Extract the [X, Y] coordinate from the center of the cell holding the provided text.  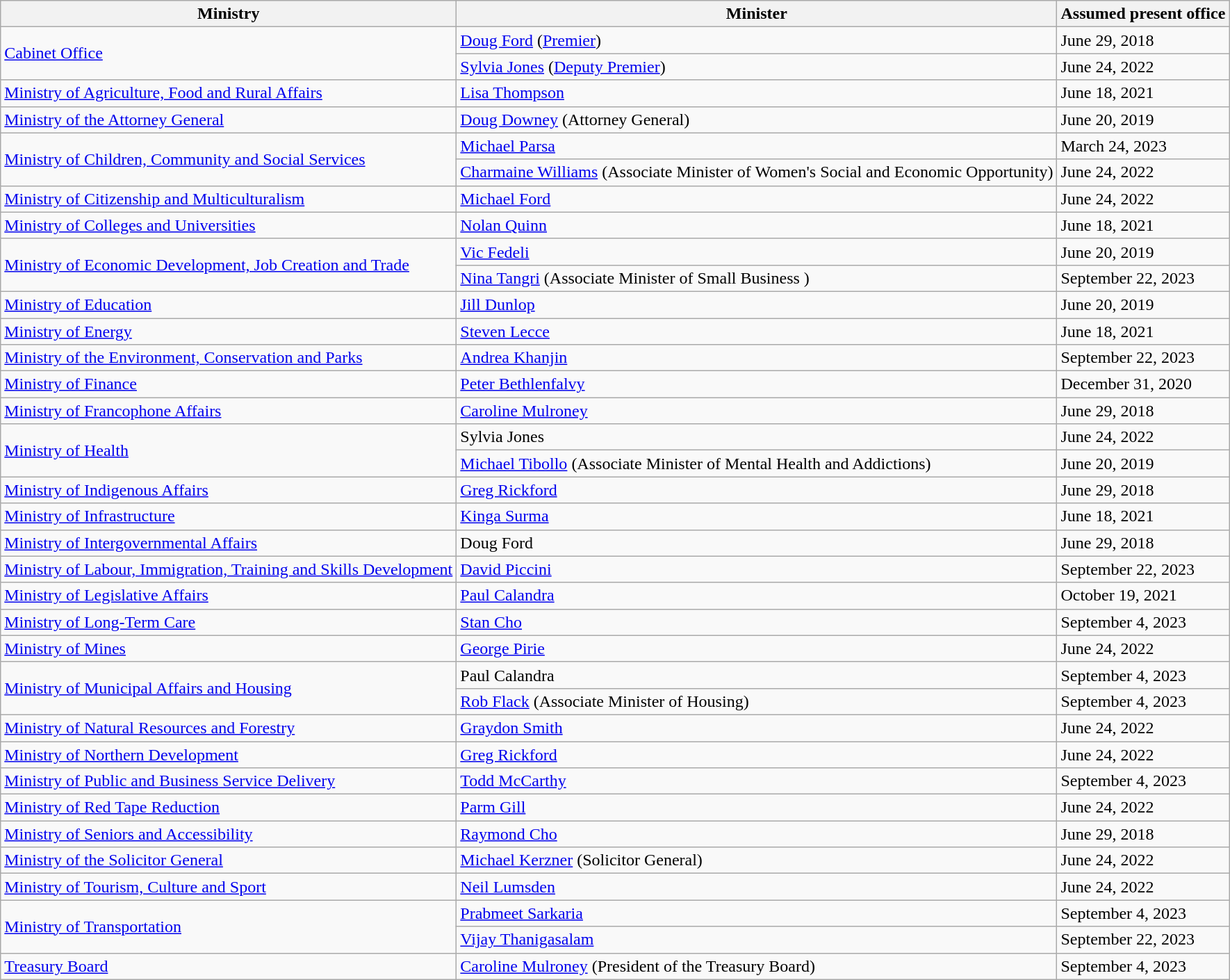
Ministry of Legislative Affairs [229, 596]
Jill Dunlop [757, 304]
Ministry of Tourism, Culture and Sport [229, 887]
Ministry of Citizenship and Multiculturalism [229, 199]
Kinga Surma [757, 516]
Michael Tibollo (Associate Minister of Mental Health and Addictions) [757, 464]
Ministry of the Solicitor General [229, 860]
Ministry of Health [229, 450]
December 31, 2020 [1143, 384]
Prabmeet Sarkaria [757, 913]
Ministry of Infrastructure [229, 516]
Ministry of Economic Development, Job Creation and Trade [229, 265]
Raymond Cho [757, 834]
Andrea Khanjin [757, 358]
Nolan Quinn [757, 225]
Rob Flack (Associate Minister of Housing) [757, 701]
Charmaine Williams (Associate Minister of Women's Social and Economic Opportunity) [757, 172]
Doug Ford (Premier) [757, 40]
Michael Kerzner (Solicitor General) [757, 860]
Ministry of Red Tape Reduction [229, 808]
Michael Ford [757, 199]
Ministry of Intergovernmental Affairs [229, 543]
Michael Parsa [757, 146]
Ministry of Long-Term Care [229, 622]
Neil Lumsden [757, 887]
Graydon Smith [757, 728]
Peter Bethlenfalvy [757, 384]
Ministry of Education [229, 304]
Lisa Thompson [757, 93]
Ministry of the Attorney General [229, 120]
Ministry [229, 14]
Doug Ford [757, 543]
Ministry of Transportation [229, 926]
Todd McCarthy [757, 781]
Sylvia Jones (Deputy Premier) [757, 67]
Parm Gill [757, 808]
Ministry of Agriculture, Food and Rural Affairs [229, 93]
Ministry of Northern Development [229, 754]
Cabinet Office [229, 54]
Ministry of Francophone Affairs [229, 411]
David Piccini [757, 569]
Assumed present office [1143, 14]
Sylvia Jones [757, 437]
Vijay Thanigasalam [757, 940]
Ministry of Mines [229, 648]
Treasury Board [229, 966]
Caroline Mulroney (President of the Treasury Board) [757, 966]
Ministry of Public and Business Service Delivery [229, 781]
Doug Downey (Attorney General) [757, 120]
Stan Cho [757, 622]
George Pirie [757, 648]
March 24, 2023 [1143, 146]
Ministry of Labour, Immigration, Training and Skills Development [229, 569]
Ministry of Children, Community and Social Services [229, 159]
Ministry of Seniors and Accessibility [229, 834]
Vic Fedeli [757, 252]
Ministry of Colleges and Universities [229, 225]
Ministry of Finance [229, 384]
October 19, 2021 [1143, 596]
Ministry of Indigenous Affairs [229, 490]
Caroline Mulroney [757, 411]
Minister [757, 14]
Ministry of the Environment, Conservation and Parks [229, 358]
Nina Tangri (Associate Minister of Small Business ) [757, 278]
Ministry of Municipal Affairs and Housing [229, 688]
Ministry of Natural Resources and Forestry [229, 728]
Steven Lecce [757, 332]
Ministry of Energy [229, 332]
